Locate the cell with the specified text and output its (X, Y) center coordinate. 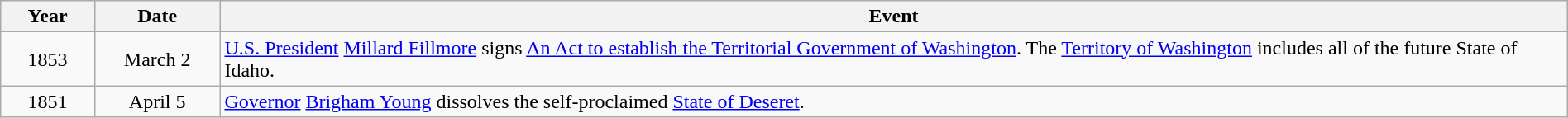
Date (157, 17)
April 5 (157, 101)
Event (893, 17)
1853 (48, 59)
1851 (48, 101)
Year (48, 17)
Governor Brigham Young dissolves the self-proclaimed State of Deseret. (893, 101)
March 2 (157, 59)
